Provide the [X, Y] coordinate of the cell's center where the given text is located.  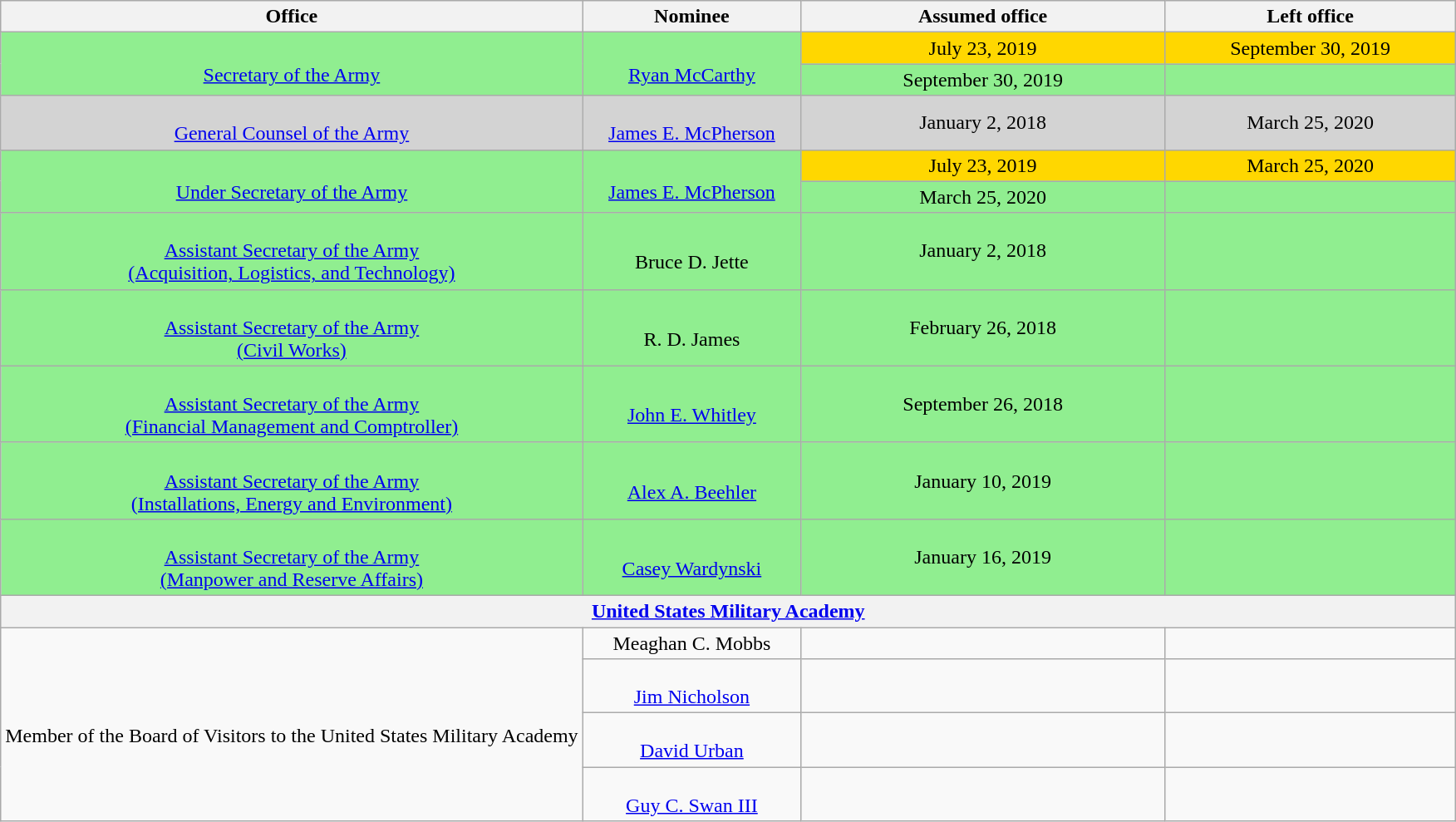
Office [292, 17]
John E. Whitley [691, 404]
Nominee [691, 17]
Assistant Secretary of the Army(Financial Management and Comptroller) [292, 404]
January 10, 2019 [983, 480]
Jim Nicholson [691, 687]
Under Secretary of the Army [292, 181]
Assistant Secretary of the Army(Manpower and Reserve Affairs) [292, 557]
Left office [1310, 17]
Member of the Board of Visitors to the United States Military Academy [292, 723]
Guy C. Swan III [691, 795]
R. D. James [691, 327]
General Counsel of the Army [292, 123]
Assumed office [983, 17]
February 26, 2018 [983, 327]
Alex A. Beehler [691, 480]
Assistant Secretary of the Army(Civil Works) [292, 327]
David Urban [691, 740]
Bruce D. Jette [691, 251]
Secretary of the Army [292, 64]
September 26, 2018 [983, 404]
Casey Wardynski [691, 557]
Assistant Secretary of the Army(Acquisition, Logistics, and Technology) [292, 251]
United States Military Academy [728, 611]
January 16, 2019 [983, 557]
Meaghan C. Mobbs [691, 642]
Ryan McCarthy [691, 64]
Assistant Secretary of the Army(Installations, Energy and Environment) [292, 480]
